Scan for the cell matching the given text and deliver its (X, Y) coordinate at center. 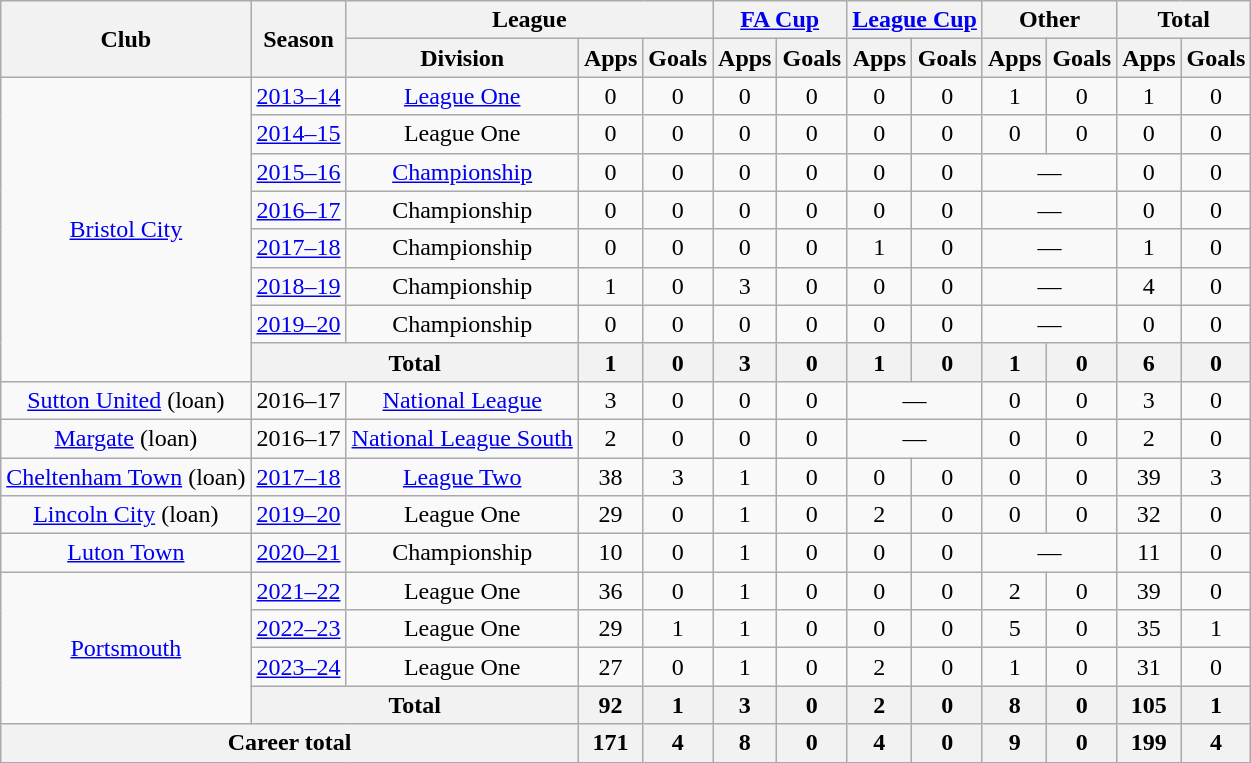
36 (610, 591)
2023–24 (298, 667)
31 (1149, 667)
National League (462, 400)
2015–16 (298, 172)
2022–23 (298, 629)
Sutton United (loan) (126, 400)
11 (1149, 553)
Career total (290, 743)
10 (610, 553)
2021–22 (298, 591)
League (530, 20)
2014–15 (298, 134)
27 (610, 667)
Lincoln City (loan) (126, 515)
2020–21 (298, 553)
League Two (462, 477)
National League South (462, 438)
38 (610, 477)
2013–14 (298, 96)
6 (1149, 362)
32 (1149, 515)
5 (1014, 629)
35 (1149, 629)
Season (298, 39)
171 (610, 743)
League Cup (915, 20)
Other (1049, 20)
105 (1149, 705)
199 (1149, 743)
9 (1014, 743)
FA Cup (780, 20)
2018–19 (298, 286)
Cheltenham Town (loan) (126, 477)
Luton Town (126, 553)
Club (126, 39)
Bristol City (126, 229)
Division (462, 58)
Margate (loan) (126, 438)
Portsmouth (126, 648)
92 (610, 705)
